Extract the [x, y] coordinate from the center of the cell holding the provided text.  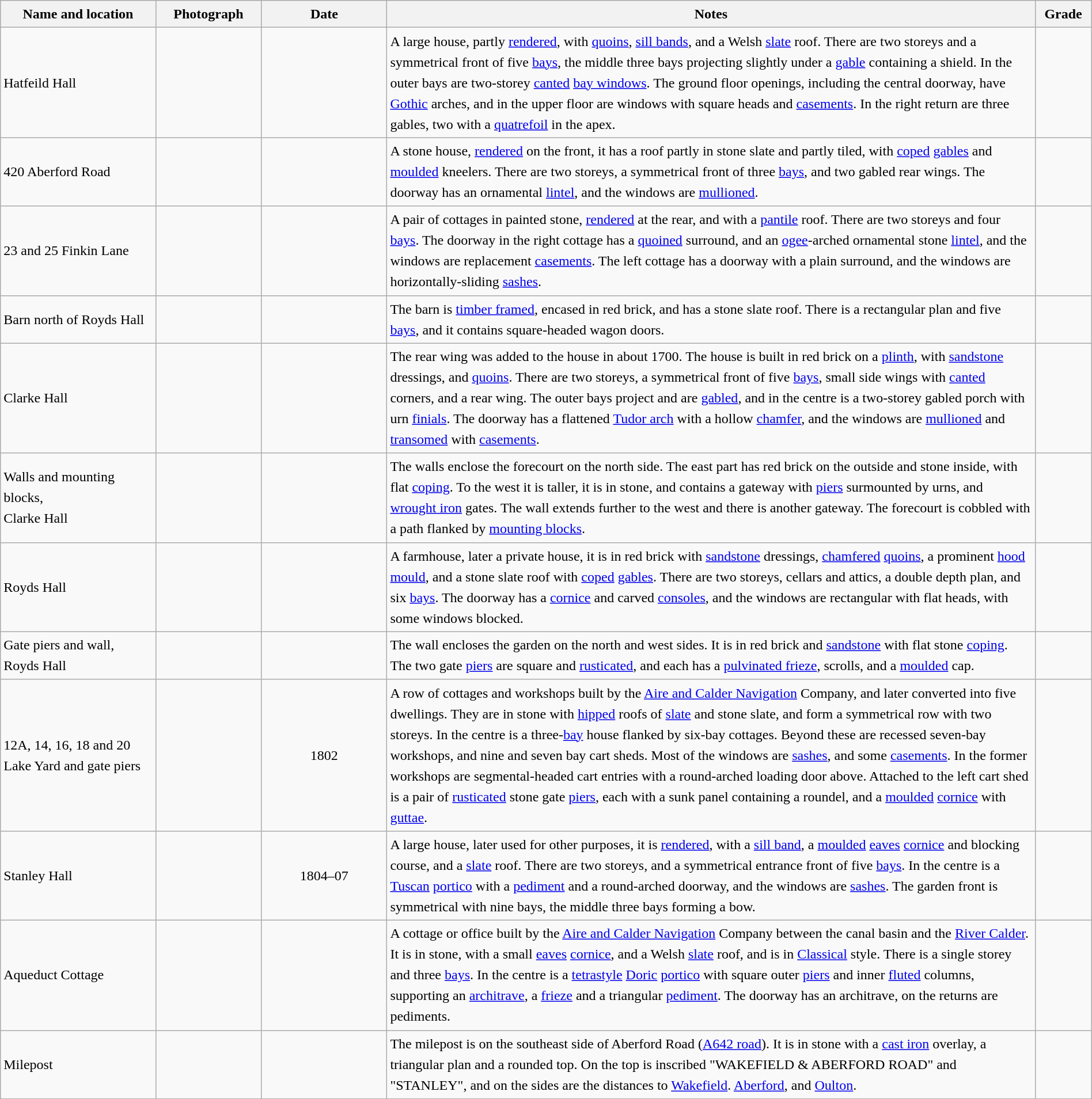
Royds Hall [78, 587]
Clarke Hall [78, 398]
Photograph [208, 14]
23 and 25 Finkin Lane [78, 251]
Grade [1063, 14]
Walls and mounting blocks,Clarke Hall [78, 497]
Notes [711, 14]
Barn north of Royds Hall [78, 319]
1802 [324, 755]
Name and location [78, 14]
420 Aberford Road [78, 172]
12A, 14, 16, 18 and 20 Lake Yard and gate piers [78, 755]
Gate piers and wall, Royds Hall [78, 655]
Date [324, 14]
Milepost [78, 1065]
1804–07 [324, 875]
Aqueduct Cottage [78, 975]
Hatfeild Hall [78, 83]
Stanley Hall [78, 875]
